Determine the (X, Y) coordinate at the center of the cell enclosing the given text.  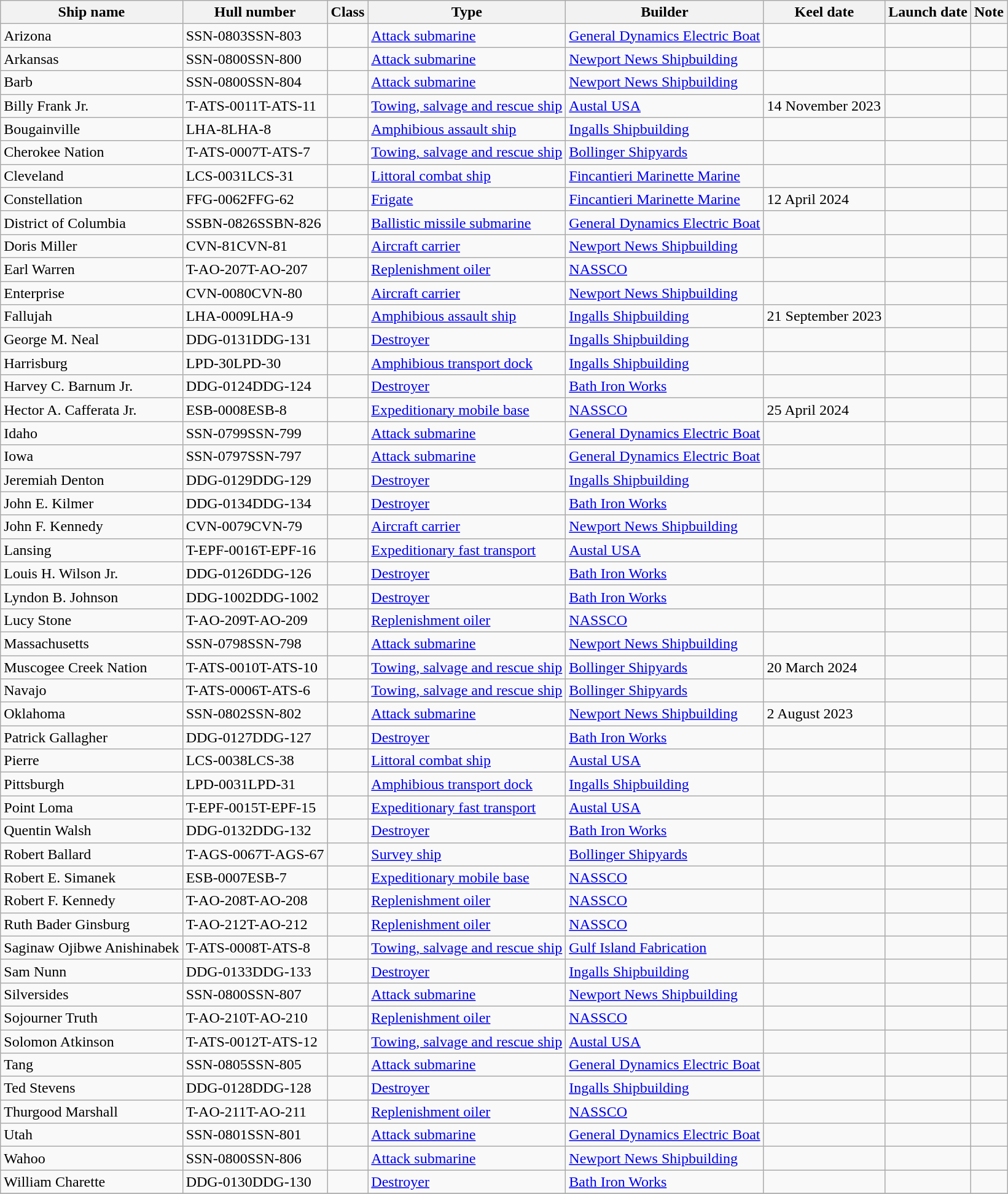
Arizona (92, 36)
ESB-0007ESB-7 (255, 878)
Builder (665, 12)
12 April 2024 (824, 199)
Sojourner Truth (92, 1018)
Cherokee Nation (92, 152)
Utah (92, 1135)
Lansing (92, 550)
DDG-0124DDG-124 (255, 387)
SSN-0800SSN-807 (255, 994)
Ship name (92, 12)
Idaho (92, 433)
Frigate (467, 199)
Saginaw Ojibwe Anishinabek (92, 948)
DDG-0129DDG-129 (255, 480)
21 September 2023 (824, 316)
25 April 2024 (824, 410)
CVN-0080CVN-80 (255, 293)
DDG-0132DDG-132 (255, 831)
T-EPF-0016T-EPF-16 (255, 550)
Lyndon B. Johnson (92, 597)
DDG-0133DDG-133 (255, 971)
DDG-0126DDG-126 (255, 573)
Constellation (92, 199)
DDG-0127DDG-127 (255, 737)
CVN-81CVN-81 (255, 246)
Hull number (255, 12)
Navajo (92, 691)
T-ATS-0011T-ATS-11 (255, 106)
T-AO-209T-AO-209 (255, 620)
Harvey C. Barnum Jr. (92, 387)
Solomon Atkinson (92, 1042)
John E. Kilmer (92, 503)
CVN-0079CVN-79 (255, 527)
Iowa (92, 457)
Class (348, 12)
T-AO-210T-AO-210 (255, 1018)
Quentin Walsh (92, 831)
Robert F. Kennedy (92, 901)
Gulf Island Fabrication (665, 948)
DDG-0134DDG-134 (255, 503)
Wahoo (92, 1158)
Massachusetts (92, 643)
T-ATS-0007T-ATS-7 (255, 152)
T-AGS-0067T-AGS-67 (255, 854)
SSN-0800SSN-800 (255, 59)
SSN-0799SSN-799 (255, 433)
Thurgood Marshall (92, 1112)
20 March 2024 (824, 667)
LHA-8LHA-8 (255, 129)
Launch date (928, 12)
SSBN-0826SSBN-826 (255, 222)
DDG-1002DDG-1002 (255, 597)
14 November 2023 (824, 106)
Barb (92, 82)
SSN-0800SSN-804 (255, 82)
Ruth Bader Ginsburg (92, 924)
Billy Frank Jr. (92, 106)
SSN-0802SSN-802 (255, 714)
Fallujah (92, 316)
T-AO-207T-AO-207 (255, 269)
T-AO-212T-AO-212 (255, 924)
District of Columbia (92, 222)
ESB-0008ESB-8 (255, 410)
T-AO-211T-AO-211 (255, 1112)
DDG-0130DDG-130 (255, 1182)
Enterprise (92, 293)
T-AO-208T-AO-208 (255, 901)
LPD-0031LPD-31 (255, 784)
T-EPF-0015T-EPF-15 (255, 807)
DDG-0128DDG-128 (255, 1088)
William Charette (92, 1182)
SSN-0798SSN-798 (255, 643)
Note (989, 12)
Tang (92, 1065)
Robert Ballard (92, 854)
Sam Nunn (92, 971)
John F. Kennedy (92, 527)
Patrick Gallagher (92, 737)
Oklahoma (92, 714)
Bougainville (92, 129)
LHA-0009LHA-9 (255, 316)
Muscogee Creek Nation (92, 667)
T-ATS-0010T-ATS-10 (255, 667)
SSN-0800SSN-806 (255, 1158)
Pierre (92, 761)
George M. Neal (92, 340)
SSN-0797SSN-797 (255, 457)
Louis H. Wilson Jr. (92, 573)
Doris Miller (92, 246)
Cleveland (92, 176)
LCS-0038LCS-38 (255, 761)
Ted Stevens (92, 1088)
Earl Warren (92, 269)
Ballistic missile submarine (467, 222)
Robert E. Simanek (92, 878)
DDG-0131DDG-131 (255, 340)
Point Loma (92, 807)
SSN-0801SSN-801 (255, 1135)
Arkansas (92, 59)
Keel date (824, 12)
SSN-0805SSN-805 (255, 1065)
Jeremiah Denton (92, 480)
Silversides (92, 994)
T-ATS-0008T-ATS-8 (255, 948)
T-ATS-0012T-ATS-12 (255, 1042)
Pittsburgh (92, 784)
2 August 2023 (824, 714)
Hector A. Cafferata Jr. (92, 410)
Harrisburg (92, 363)
Lucy Stone (92, 620)
T-ATS-0006T-ATS-6 (255, 691)
Type (467, 12)
LPD-30LPD-30 (255, 363)
FFG-0062FFG-62 (255, 199)
SSN-0803SSN-803 (255, 36)
LCS-0031LCS-31 (255, 176)
Survey ship (467, 854)
